Extract the [X, Y] coordinate from the center of the cell holding the provided text.  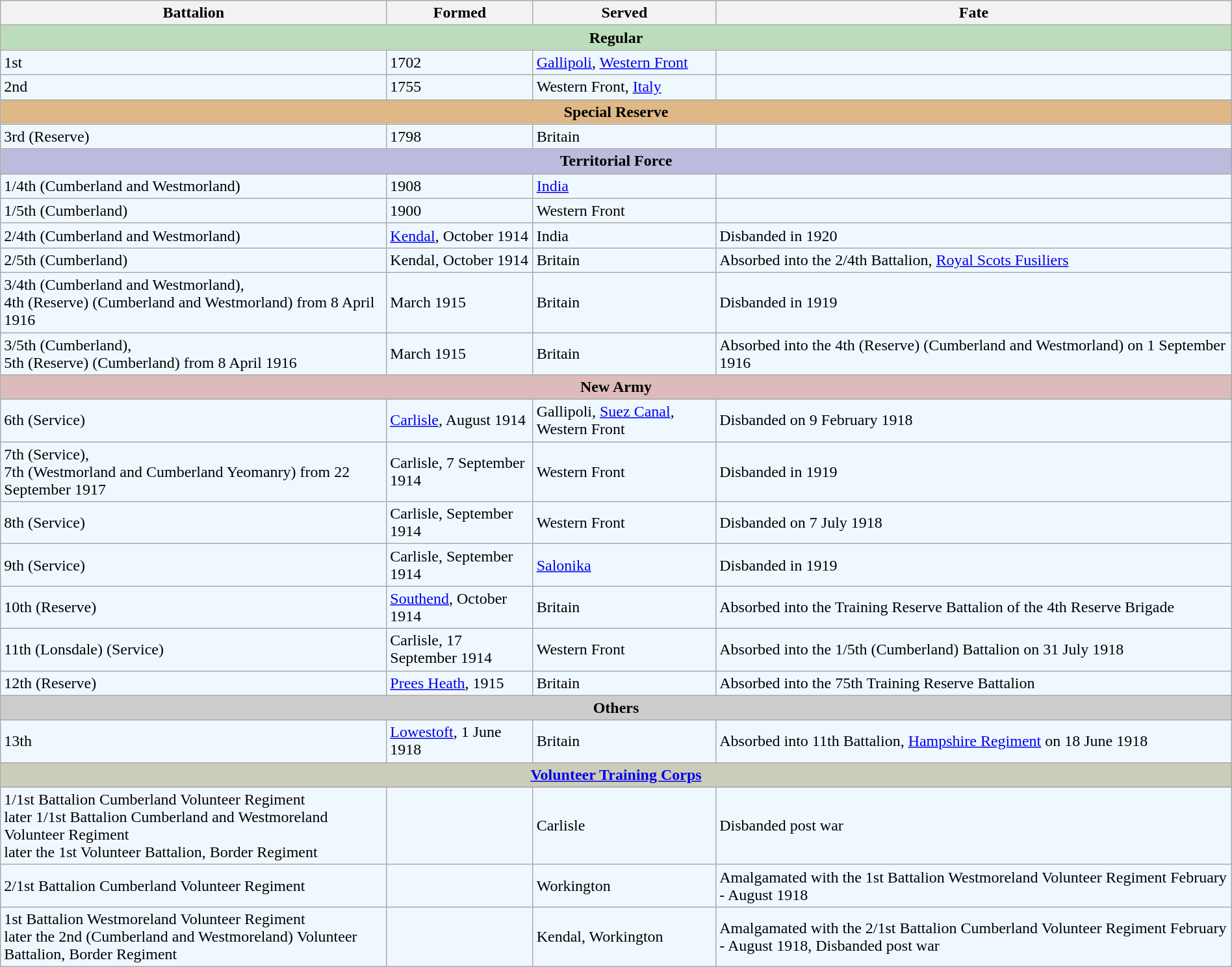
Volunteer Training Corps [616, 775]
Disbanded post war [974, 825]
Carlisle, 7 September 1914 [460, 472]
Served [624, 13]
1st Battalion Westmoreland Volunteer Regimentlater the 2nd (Cumberland and Westmoreland) Volunteer Battalion, Border Regiment [194, 936]
Amalgamated with the 1st Battalion Westmoreland Volunteer Regiment February - August 1918 [974, 885]
Absorbed into the 75th Training Reserve Battalion [974, 683]
Disbanded on 9 February 1918 [974, 421]
13th [194, 741]
Absorbed into the 4th (Reserve) (Cumberland and Westmorland) on 1 September 1916 [974, 354]
Western Front, Italy [624, 87]
1908 [460, 186]
2nd [194, 87]
Carlisle, August 1914 [460, 421]
7th (Service), 7th (Westmorland and Cumberland Yeomanry) from 22 September 1917 [194, 472]
Carlisle [624, 825]
Special Reserve [616, 112]
Gallipoli, Suez Canal, Western Front [624, 421]
9th (Service) [194, 565]
Gallipoli, Western Front [624, 62]
Salonika [624, 565]
Territorial Force [616, 161]
Regular [616, 38]
Battalion [194, 13]
Amalgamated with the 2/1st Battalion Cumberland Volunteer Regiment February - August 1918, Disbanded post war [974, 936]
2/1st Battalion Cumberland Volunteer Regiment [194, 885]
Workington [624, 885]
Prees Heath, 1915 [460, 683]
1/4th (Cumberland and Westmorland) [194, 186]
Disbanded on 7 July 1918 [974, 522]
6th (Service) [194, 421]
Absorbed into the Training Reserve Battalion of the 4th Reserve Brigade [974, 607]
Absorbed into 11th Battalion, Hampshire Regiment on 18 June 1918 [974, 741]
Southend, October 1914 [460, 607]
1/5th (Cumberland) [194, 211]
3/5th (Cumberland), 5th (Reserve) (Cumberland) from 8 April 1916 [194, 354]
Formed [460, 13]
12th (Reserve) [194, 683]
Lowestoft, 1 June 1918 [460, 741]
Carlisle, 17 September 1914 [460, 650]
11th (Lonsdale) (Service) [194, 650]
3rd (Reserve) [194, 136]
1798 [460, 136]
2/5th (Cumberland) [194, 260]
Disbanded in 1920 [974, 235]
Others [616, 708]
Absorbed into the 2/4th Battalion, Royal Scots Fusiliers [974, 260]
Kendal, Workington [624, 936]
Fate [974, 13]
New Army [616, 387]
3/4th (Cumberland and Westmorland), 4th (Reserve) (Cumberland and Westmorland) from 8 April 1916 [194, 302]
1702 [460, 62]
2/4th (Cumberland and Westmorland) [194, 235]
1755 [460, 87]
1900 [460, 211]
8th (Service) [194, 522]
1st [194, 62]
10th (Reserve) [194, 607]
Absorbed into the 1/5th (Cumberland) Battalion on 31 July 1918 [974, 650]
